Find where the given text appears and provide that cell's center as (X, Y) coordinate. 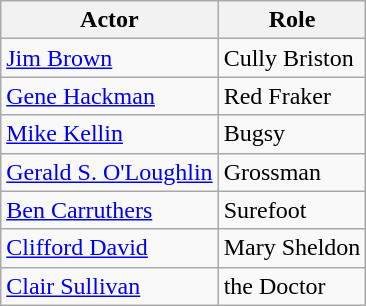
Mike Kellin (110, 134)
Cully Briston (292, 58)
Ben Carruthers (110, 210)
Red Fraker (292, 96)
Gene Hackman (110, 96)
Grossman (292, 172)
Actor (110, 20)
the Doctor (292, 286)
Clair Sullivan (110, 286)
Clifford David (110, 248)
Role (292, 20)
Mary Sheldon (292, 248)
Gerald S. O'Loughlin (110, 172)
Bugsy (292, 134)
Jim Brown (110, 58)
Surefoot (292, 210)
